Return (X, Y) of the center of cell containing provided text 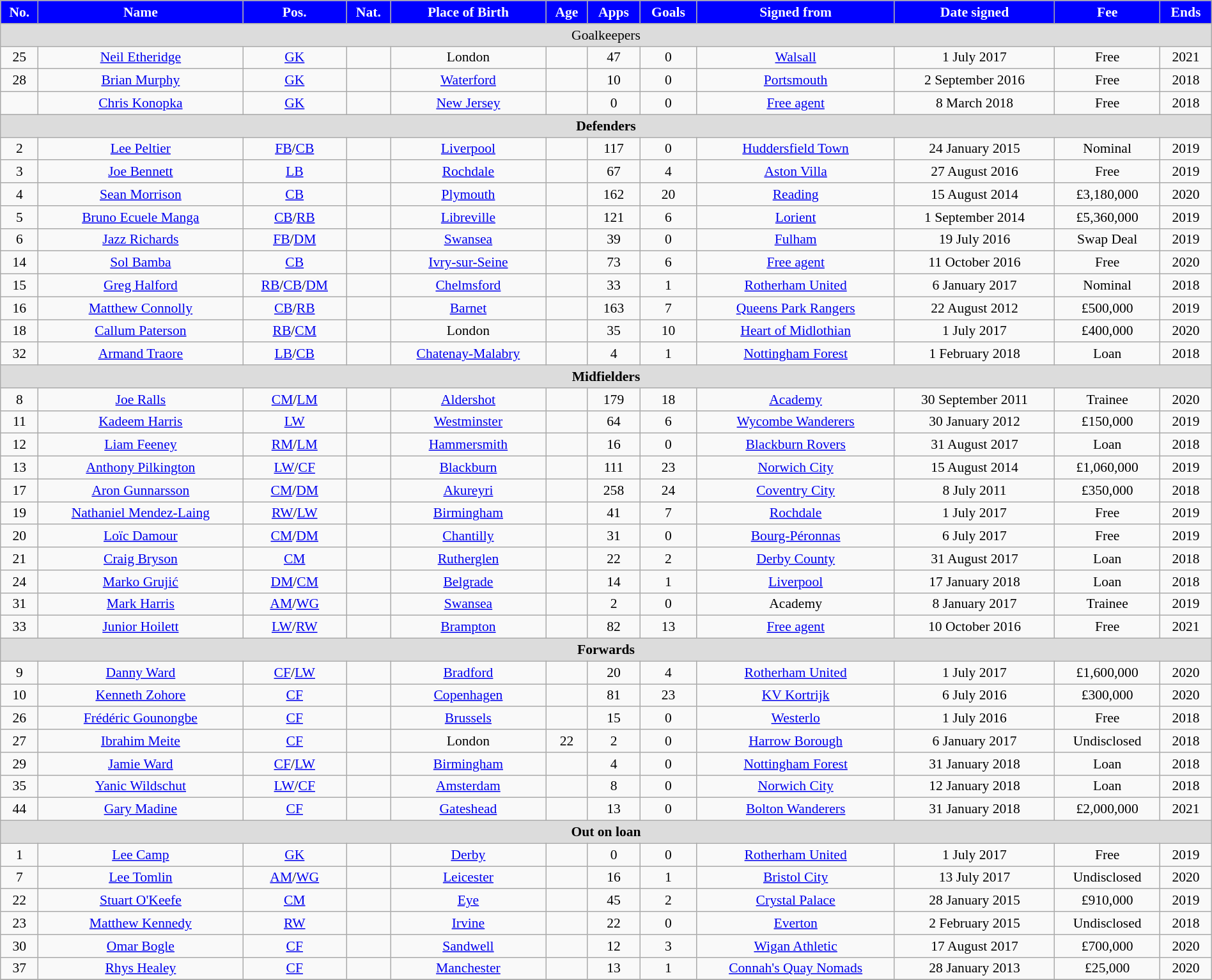
30 January 2012 (974, 422)
FB/CB (295, 149)
2 September 2016 (974, 81)
12 January 2018 (974, 786)
Goalkeepers (606, 35)
8 July 2011 (974, 490)
Bruno Ecuele Manga (141, 217)
8 March 2018 (974, 104)
6 July 2016 (974, 696)
8 January 2017 (974, 604)
CM/LM (295, 400)
New Jersey (468, 104)
Signed from (795, 12)
LW/RW (295, 627)
Blackburn (468, 468)
Lorient (795, 217)
47 (614, 58)
1 February 2018 (974, 354)
Liam Feeney (141, 445)
Coventry City (795, 490)
Marko Grujić (141, 582)
Matthew Connolly (141, 308)
Neil Etheridge (141, 58)
Huddersfield Town (795, 149)
Ivry-sur-Seine (468, 263)
Leicester (468, 878)
Chris Konopka (141, 104)
KV Kortrijk (795, 696)
Kadeem Harris (141, 422)
67 (614, 172)
Chelmsford (468, 286)
27 August 2016 (974, 172)
Name (141, 12)
41 (614, 513)
Hammersmith (468, 445)
RM/LM (295, 445)
Anthony Pilkington (141, 468)
19 (19, 513)
Manchester (468, 968)
Crystal Palace (795, 901)
32 (19, 354)
Blackburn Rovers (795, 445)
Joe Bennett (141, 172)
19 July 2016 (974, 240)
44 (19, 809)
RB/CM (295, 331)
LB/CB (295, 354)
Bristol City (795, 878)
Pos. (295, 12)
13 July 2017 (974, 878)
£5,360,000 (1107, 217)
179 (614, 400)
£1,060,000 (1107, 468)
Barnet (468, 308)
Midfielders (606, 377)
Nathaniel Mendez-Laing (141, 513)
Gateshead (468, 809)
Omar Bogle (141, 946)
29 (19, 764)
FB/DM (295, 240)
73 (614, 263)
Portsmouth (795, 81)
Lee Peltier (141, 149)
RW/LW (295, 513)
Junior Hoilett (141, 627)
Jazz Richards (141, 240)
10 October 2016 (974, 627)
28 January 2013 (974, 968)
£350,000 (1107, 490)
Ibrahim Meite (141, 741)
81 (614, 696)
45 (614, 901)
Yanic Wildschut (141, 786)
Irvine (468, 923)
Out on loan (606, 832)
Sol Bamba (141, 263)
Age (566, 12)
Fee (1107, 12)
£300,000 (1107, 696)
Greg Halford (141, 286)
64 (614, 422)
Jamie Ward (141, 764)
Kenneth Zohore (141, 696)
Aldershot (468, 400)
Danny Ward (141, 673)
258 (614, 490)
Aron Gunnarsson (141, 490)
9 (19, 673)
Apps (614, 12)
Derby County (795, 559)
Brian Murphy (141, 81)
28 (19, 81)
Date signed (974, 12)
Fulham (795, 240)
Akureyri (468, 490)
Forwards (606, 650)
Wigan Athletic (795, 946)
2 February 2015 (974, 923)
Sean Morrison (141, 194)
Aston Villa (795, 172)
LB (295, 172)
Brussels (468, 719)
21 (19, 559)
11 (19, 422)
5 (19, 217)
Ends (1186, 12)
Chantilly (468, 536)
30 (19, 946)
Amsterdam (468, 786)
Westerlo (795, 719)
No. (19, 12)
Libreville (468, 217)
26 (19, 719)
£150,000 (1107, 422)
121 (614, 217)
1 July 2016 (974, 719)
£400,000 (1107, 331)
Bolton Wanderers (795, 809)
28 January 2015 (974, 901)
Connah's Quay Nomads (795, 968)
17 January 2018 (974, 582)
RW (295, 923)
Joe Ralls (141, 400)
Swap Deal (1107, 240)
1 September 2014 (974, 217)
Loïc Damour (141, 536)
Craig Bryson (141, 559)
£2,000,000 (1107, 809)
Gary Madine (141, 809)
£700,000 (1107, 946)
Plymouth (468, 194)
17 (19, 490)
27 (19, 741)
Queens Park Rangers (795, 308)
25 (19, 58)
Waterford (468, 81)
117 (614, 149)
163 (614, 308)
DM/CM (295, 582)
82 (614, 627)
£910,000 (1107, 901)
Sandwell (468, 946)
Bradford (468, 673)
Armand Traore (141, 354)
24 January 2015 (974, 149)
Eye (468, 901)
111 (614, 468)
Callum Paterson (141, 331)
22 August 2012 (974, 308)
11 October 2016 (974, 263)
39 (614, 240)
Mark Harris (141, 604)
Goals (669, 12)
37 (19, 968)
Reading (795, 194)
Bourg-Péronnas (795, 536)
RB/CB/DM (295, 286)
£3,180,000 (1107, 194)
Everton (795, 923)
Heart of Midlothian (795, 331)
£1,600,000 (1107, 673)
Matthew Kennedy (141, 923)
Stuart O'Keefe (141, 901)
Walsall (795, 58)
£25,000 (1107, 968)
6 July 2017 (974, 536)
Rutherglen (468, 559)
Frédéric Gounongbe (141, 719)
Nat. (368, 12)
Belgrade (468, 582)
Lee Camp (141, 855)
Derby (468, 855)
Harrow Borough (795, 741)
£500,000 (1107, 308)
Place of Birth (468, 12)
Lee Tomlin (141, 878)
162 (614, 194)
Defenders (606, 126)
Westminster (468, 422)
17 August 2017 (974, 946)
Rhys Healey (141, 968)
30 September 2011 (974, 400)
LW (295, 422)
Chatenay-Malabry (468, 354)
Copenhagen (468, 696)
Brampton (468, 627)
Wycombe Wanderers (795, 422)
